Scan for the cell matching the given text and deliver its [x, y] coordinate at center. 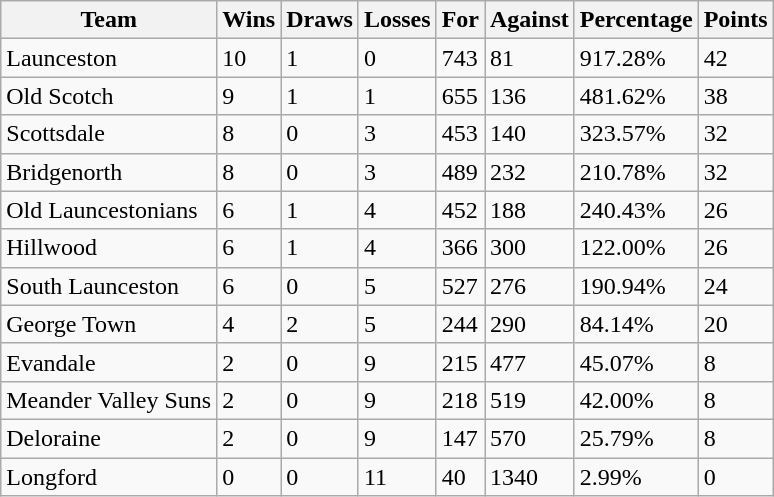
38 [736, 96]
10 [249, 58]
Against [529, 20]
366 [460, 248]
Evandale [109, 362]
232 [529, 172]
Old Scotch [109, 96]
188 [529, 210]
Points [736, 20]
Bridgenorth [109, 172]
519 [529, 400]
South Launceston [109, 286]
147 [460, 438]
276 [529, 286]
84.14% [636, 324]
Team [109, 20]
George Town [109, 324]
Deloraine [109, 438]
Wins [249, 20]
Launceston [109, 58]
136 [529, 96]
1340 [529, 477]
917.28% [636, 58]
452 [460, 210]
24 [736, 286]
190.94% [636, 286]
Losses [397, 20]
453 [460, 134]
300 [529, 248]
570 [529, 438]
527 [460, 286]
215 [460, 362]
Hillwood [109, 248]
25.79% [636, 438]
81 [529, 58]
2.99% [636, 477]
Meander Valley Suns [109, 400]
210.78% [636, 172]
743 [460, 58]
290 [529, 324]
For [460, 20]
Old Launcestonians [109, 210]
489 [460, 172]
655 [460, 96]
Longford [109, 477]
20 [736, 324]
140 [529, 134]
218 [460, 400]
42 [736, 58]
45.07% [636, 362]
Scottsdale [109, 134]
11 [397, 477]
244 [460, 324]
Draws [320, 20]
481.62% [636, 96]
42.00% [636, 400]
323.57% [636, 134]
Percentage [636, 20]
40 [460, 477]
122.00% [636, 248]
477 [529, 362]
240.43% [636, 210]
